Detect which cell encompasses the target text, then output its [X, Y] center coordinate. 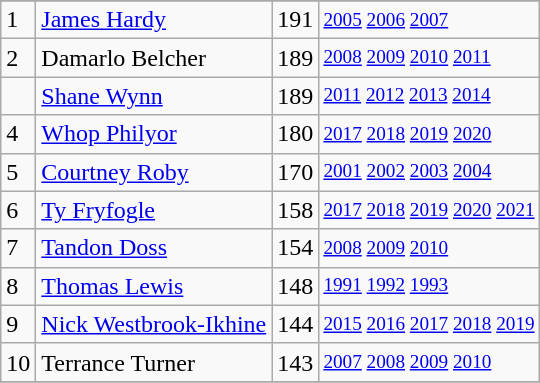
148 [296, 286]
2 [18, 58]
2008 2009 2010 2011 [429, 58]
144 [296, 324]
James Hardy [154, 20]
2005 2006 2007 [429, 20]
158 [296, 210]
154 [296, 248]
Whop Philyor [154, 134]
2008 2009 2010 [429, 248]
2007 2008 2009 2010 [429, 362]
Damarlo Belcher [154, 58]
6 [18, 210]
191 [296, 20]
5 [18, 172]
2011 2012 2013 2014 [429, 96]
2017 2018 2019 2020 [429, 134]
Courtney Roby [154, 172]
2017 2018 2019 2020 2021 [429, 210]
170 [296, 172]
Shane Wynn [154, 96]
Ty Fryfogle [154, 210]
2015 2016 2017 2018 2019 [429, 324]
8 [18, 286]
4 [18, 134]
1991 1992 1993 [429, 286]
10 [18, 362]
Tandon Doss [154, 248]
7 [18, 248]
9 [18, 324]
Thomas Lewis [154, 286]
180 [296, 134]
1 [18, 20]
2001 2002 2003 2004 [429, 172]
Terrance Turner [154, 362]
143 [296, 362]
Nick Westbrook-Ikhine [154, 324]
